From the cell containing the given text, extract its center point as (x, y) coordinate. 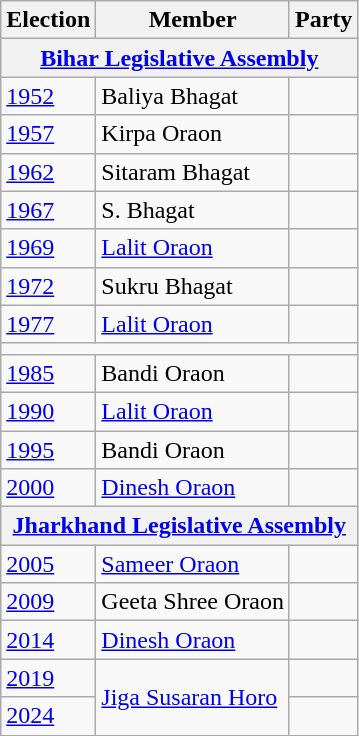
2024 (48, 716)
Kirpa Oraon (193, 134)
2000 (48, 488)
S. Bhagat (193, 210)
1990 (48, 411)
Party (323, 20)
Bihar Legislative Assembly (180, 58)
Sukru Bhagat (193, 286)
2019 (48, 678)
Election (48, 20)
Sameer Oraon (193, 564)
1967 (48, 210)
1952 (48, 96)
1977 (48, 324)
2014 (48, 640)
Geeta Shree Oraon (193, 602)
1969 (48, 248)
2005 (48, 564)
Member (193, 20)
Jiga Susaran Horo (193, 697)
Sitaram Bhagat (193, 172)
Jharkhand Legislative Assembly (180, 526)
Baliya Bhagat (193, 96)
1995 (48, 449)
1957 (48, 134)
1962 (48, 172)
1972 (48, 286)
1985 (48, 373)
2009 (48, 602)
